Provide the [X, Y] coordinate of the cell's center where the given text is located.  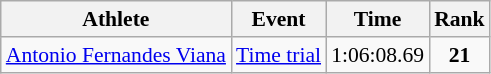
21 [460, 55]
Event [278, 19]
Rank [460, 19]
Time [378, 19]
1:06:08.69 [378, 55]
Antonio Fernandes Viana [116, 55]
Time trial [278, 55]
Athlete [116, 19]
